Return (X, Y) of the center of cell containing provided text 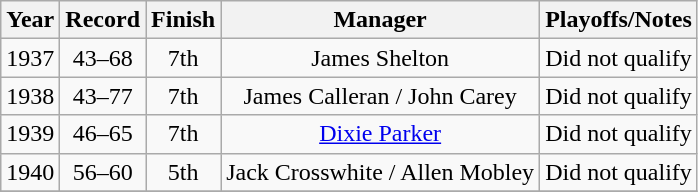
1937 (30, 58)
Dixie Parker (380, 134)
56–60 (103, 172)
46–65 (103, 134)
Finish (184, 20)
Manager (380, 20)
Record (103, 20)
5th (184, 172)
1939 (30, 134)
James Shelton (380, 58)
Playoffs/Notes (619, 20)
43–68 (103, 58)
1940 (30, 172)
1938 (30, 96)
Jack Crosswhite / Allen Mobley (380, 172)
43–77 (103, 96)
James Calleran / John Carey (380, 96)
Year (30, 20)
